Search for the cell housing the specified text and yield its (X, Y) center coordinate. 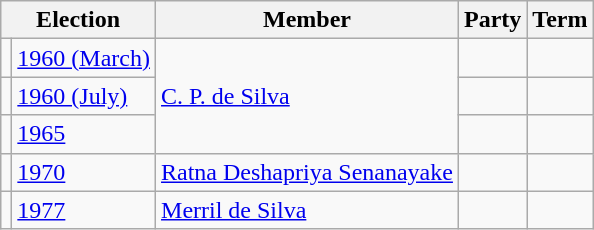
Term (560, 20)
Ratna Deshapriya Senanayake (308, 172)
Election (78, 20)
1960 (July) (84, 96)
1960 (March) (84, 58)
1965 (84, 134)
Member (308, 20)
C. P. de Silva (308, 96)
Party (492, 20)
1977 (84, 210)
1970 (84, 172)
Merril de Silva (308, 210)
